Scan for the cell matching the given text and deliver its [x, y] coordinate at center. 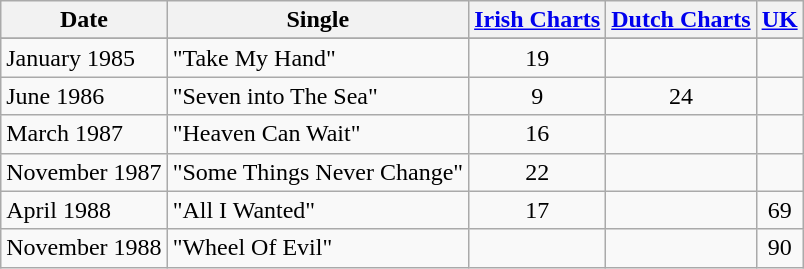
19 [538, 58]
16 [538, 134]
22 [538, 172]
Single [318, 20]
April 1988 [84, 210]
"Some Things Never Change" [318, 172]
17 [538, 210]
March 1987 [84, 134]
24 [681, 96]
90 [780, 248]
"Wheel Of Evil" [318, 248]
"Heaven Can Wait" [318, 134]
UK [780, 20]
9 [538, 96]
November 1987 [84, 172]
"Take My Hand" [318, 58]
Irish Charts [538, 20]
June 1986 [84, 96]
"Seven into The Sea" [318, 96]
Dutch Charts [681, 20]
Date [84, 20]
"All I Wanted" [318, 210]
69 [780, 210]
January 1985 [84, 58]
November 1988 [84, 248]
